Search for the cell housing the specified text and yield its (X, Y) center coordinate. 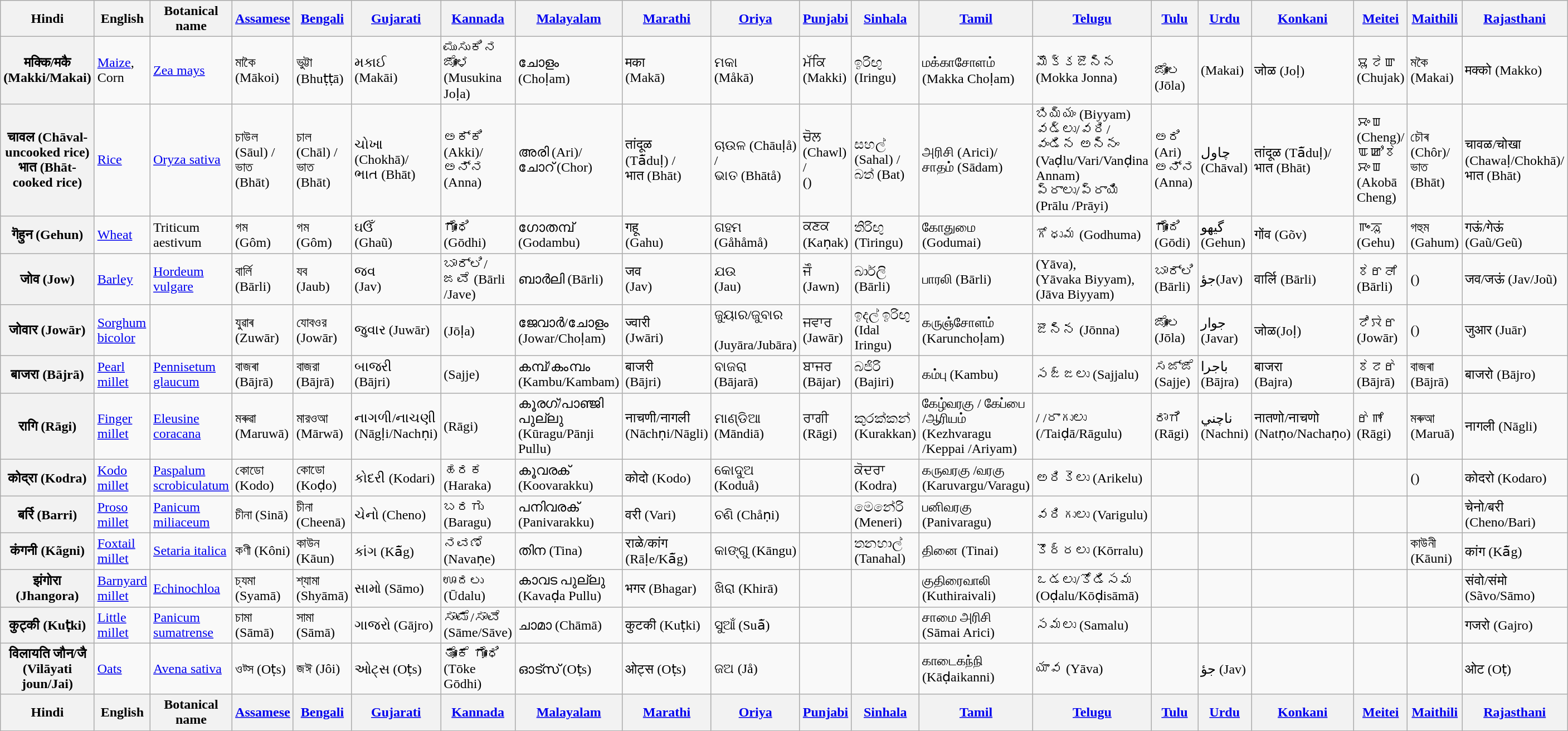
চ্যমা (Syamā) (263, 588)
संवो/संमो (Sãvo/Sāmo) (1515, 588)
ꯕꯥꯔꯂꯤ (Bārli) (1381, 279)
যুৱাৰ(Zuwār) (263, 330)
Pennisetum glaucum (192, 374)
കൂരഗ്/പാഞ്ജി പുല്ലു (Kūragu/Pānji Pullu) (568, 426)
गोंव (Gõv) (1303, 235)
Rice (122, 160)
କାଙ୍ଗୁ (Kāngu) (756, 552)
Wheat (122, 235)
चेनो/बरी (Cheno/Bari) (1515, 515)
Kodo millet (122, 478)
मक्को (Makko) (1515, 70)
ꯔꯥꯒꯤ (Rāgi) (1381, 426)
ಸಜ್ಜೆ (Sajje) (1175, 374)
कोदरो (Kodaro) (1515, 478)
जोळ (Joḷ) (1303, 70)
ਬਾਜਰ (Bājar) (826, 374)
জঈ (Jôi) (322, 669)
चावल (Chāval-uncooked rice) भात (Bhāt-cooked rice) (47, 160)
গহুম (Gahum) (1435, 235)
रागि (Rāgi) (47, 426)
കമ്പ്/കംമ്പം (Kambu/Kambam) (568, 374)
கேழ்வரகு / கேப்பை /ஆரியம் (Kezhvaragu /Keppai /Ariyam) (976, 426)
नातणो/नाचणो (Natṇo/Nachaṇo) (1303, 426)
பாரலி (Bārli) (976, 279)
কোডো (Kodo) (263, 478)
झंगोरा (Jhangora) (47, 588)
बाजरी(Bājri) (666, 374)
వరిగులు (Varigulu) (1092, 515)
அரிசி (Arici)/ சாதம் (Sādam) (976, 160)
(Jōḷa) (478, 330)
యావ (Yāva) (1092, 669)
गहू(Gahu) (666, 235)
गॆहुन (Gehun) (47, 235)
ચોખા (Chokhā)/ ભાત (Bhāt) (396, 160)
तांदूळ (Tā̃duḷ)/ भात (Bhāt) (1303, 160)
குதிரைவாலி (Kuthiraivali) (976, 588)
ઓટ્સ (Oṭs) (396, 669)
കാവട പുല്ലു (Kavaḍa Pullu) (568, 588)
چاول(Chāval) (1225, 160)
జొన్న (Jōnna) (1092, 330)
ಗೋಧಿ (Gōdhi) (478, 235)
ജേവാർ/ചോളം (Jowar/Choḷam) (568, 330)
સામો (Sāmo) (396, 588)
মৰুৱা (Maruwā) (263, 426)
Triticum aestivum (192, 235)
কাউন (Kāun) (322, 552)
નાગળી/નાચણી(Nāgḷi/Nachṇi) (396, 426)
ബാർലി (Bārli) (568, 279)
Foxtail millet (122, 552)
ඉරිඟු (Iringu) (885, 70)
ಸಾಮೆ/ಸಾವೆ (Sāme/Sāve) (478, 625)
ناچني(Nachni) (1225, 426)
गजरो (Gajro) (1515, 625)
කුරක්කන් (Kurakkan) (885, 426)
ਜਵਾਰ (Jawār) (826, 330)
Avena sativa (192, 669)
ചാമാ (Chāmā) (568, 625)
மக்காசோளம் (Makka Choḷam) (976, 70)
பனிவரகு (Panivaragu) (976, 515)
Eleusine coracana (192, 426)
কাউনী (Kāuni) (1435, 552)
ಬರಗು (Baragu) (478, 515)
ಹರಕ (Haraka) (478, 478)
Sorghum bicolor (122, 330)
मका(Makā) (666, 70)
මෙනේරි (Meneri) (885, 515)
ओट्स (Oṭs) (666, 669)
राळे/कांग (Rāḷe/Kā̃g) (666, 552)
वार्लि (Bārli) (1303, 279)
Maize,Corn (122, 70)
जोळ(Joḷ) (1303, 330)
(Yāva), (Yāvaka Biyyam), (Jāva Biyyam) (1092, 279)
තනහාල් (Tanahal) (885, 552)
காடைகந்நி (Kāḍaikanni) (976, 669)
যোবওর (Jowār) (322, 330)
ചോളം (Choḷam) (568, 70)
जव(Jav) (666, 279)
Oats (122, 669)
Panicum sumatrense (192, 625)
মৰুআ (Maruā) (1435, 426)
جؤ (Jav) (1225, 669)
ಅಕ್ಕಿ (Akki)/ ಅನ್ನ (Anna) (478, 160)
گيهو(Gehun) (1225, 235)
ꯒꯦꯍꯨ (Gehu) (1381, 235)
ਚੋਲ (Chawl) / () (826, 160)
Echinochloa (192, 588)
କୋଦୁଅ (Koduå) (756, 478)
कोदो (Kodo) (666, 478)
જવ(Jav) (396, 279)
कुट्की (Kuṭki) (47, 625)
শ্যামা (Shyāmā) (322, 588)
ತೋಕೆ ಗೋಧಿ (Tōke Gōdhi) (478, 669)
ꯆꯨꯖꯥꯛ (Chujak) (1381, 70)
ଚଣି (Chåṇi) (756, 515)
බජිරි (Bajiri) (885, 374)
അരി (Ari)/ ചോറ് (Chor) (568, 160)
মাকৈ(Mākoi) (263, 70)
సమలు (Samalu) (1092, 625)
કોદરી (Kodari) (396, 478)
ভুট্টা(Bhuṭṭā) (322, 70)
চাল (Chāl) / ভাত (Bhāt) (322, 160)
మొక్కజొన్న (Mokka Jonna) (1092, 70)
Setaria italica (192, 552)
ଜୁୟାର/ଜୁବାର(Juyāra/Jubāra) (756, 330)
বাজরা (Bājrā) (322, 374)
బియ్యం (Biyyam)వడ్లు/వరి/వండిన అన్నం (Vaḍlu/Vari/Vanḍina Annam)ప్రాలు/ప్రాయి (Prālu /Prāyi) (1092, 160)
কণী (Kôni) (263, 552)
Panicum miliaceum (192, 515)
चावळ/चोखा (Chawaḷ/Chokhā)/ भात (Bhāt) (1515, 160)
ನವಣೆ (Navaṇe) (478, 552)
ಮುಸುಕಿನ ಜೋಳ(Musukina Joḷa) (478, 70)
ꯆꯦꯡ (Cheng)/ ꯑꯀꯪꯕꯥ ꯆꯦꯡ (Akobā Cheng) (1381, 160)
जोव (Jow) (47, 279)
মকৈ (Makai) (1435, 70)
ମକା (Måkā) (756, 70)
جؤ(Jav) (1225, 279)
विलायति जौन/जै (Vilāyati joun/Jai) (47, 669)
ꯕꯥꯖꯔꯥ (Bājrā) (1381, 374)
ज्वारी(Jwāri) (666, 330)
සහල් (Sahal) / බත් (Bat) (885, 160)
தினை (Tinai) (976, 552)
ರಾಗಿ (Rāgi) (1175, 426)
চীনা (Sinā) (263, 515)
Hordeum vulgare (192, 279)
ବାଜରା(Bājarā) (756, 374)
कंगनी (Kãgni) (47, 552)
ਕਣਕ (Kaṇak) (826, 235)
চীনা (Cheenā) (322, 515)
ગાજરો (Gājro) (396, 625)
ઘઉઁ (Ghaũ) (396, 235)
ಬಾರ್ಲಿ/ಜವೆ (Bārli /Jave) (478, 279)
नाचणी/नागली(Nāchṇi/Nāgli) (666, 426)
जुआर (Juār) (1515, 330)
(Sajje) (478, 374)
যব(Jaub) (322, 279)
ഗോതമ്പ് (Godambu) (568, 235)
ಊದಲು (Ūdalu) (478, 588)
ਜੋੰ (Jawn) (826, 279)
બાજરી(Bājri) (396, 374)
Finger millet (122, 426)
চাউল (Sāul) / ভাত (Bhāt) (263, 160)
गऊं/गेऊं (Gaũ/Geũ) (1515, 235)
जव/जऊं (Jav/Joũ) (1515, 279)
সামা (Sāmā) (322, 625)
बाजरो (Bājro) (1515, 374)
ഓട്സ് (Oṭs) (568, 669)
சாமை அரிசி (Sāmai Arici) (976, 625)
ఒడలు/కోడిసమ (Oḍalu/Kōḍisāmā) (1092, 588)
ଗହମ(Gåhåmå) (756, 235)
तांदूळ(Tā̃duḷ) / भात (Bhāt) (666, 160)
Barley (122, 279)
Proso millet (122, 515)
મકાઈ(Makāi) (396, 70)
চামা (Sāmā) (263, 625)
കൂവരക് (Koovarakku) (568, 478)
(Makai) (1225, 70)
કાંગ (Kā̃g) (396, 552)
ओट (Oṭ) (1515, 669)
باجرا(Bājra) (1225, 374)
Zea mays (192, 70)
Barnyard millet (122, 588)
ಅರಿ (Ari) ಅನ್ನ (Anna) (1175, 160)
ඉදල් ඉරිඟු (Idal Iringu) (885, 330)
ਕੋਦਰਾ (Kodra) (885, 478)
नागली (Nāgli) (1515, 426)
కొర్రలు (Kōrralu) (1092, 552)
கருஞ்சோளம் (Karunchoḷam) (976, 330)
جوار(Javar) (1225, 330)
ਮੱਕਿ(Makki) (826, 70)
কোডো (Koḍo) (322, 478)
कुटकी (Kuṭki) (666, 625)
बर्रि (Barri) (47, 515)
कोद्रा (Kodra) (47, 478)
ಬಾರ್ಲಿ (Bārli) (1175, 279)
Oryza sativa (192, 160)
බාර්ලි (Bārli) (885, 279)
ଜଅ (Jå) (756, 669)
Little millet (122, 625)
Paspalum scrobiculatum (192, 478)
തിന (Tina) (568, 552)
പനിവരക് (Panivarakku) (568, 515)
ಗೋದಿ (Gōdi) (1175, 235)
बाजरा (Bājrā) (47, 374)
/ /రాగులు(/Taiḍā/Rāgulu) (1092, 426)
(Rāgi) (478, 426)
సజ్జలు (Sajjalu) (1092, 374)
वरी (Vari) (666, 515)
ଚାଉଳ (Chāuḷå) / ଭାତ (Bhātå) (756, 160)
ওট্স (Oṭs) (263, 669)
கம்பு (Kambu) (976, 374)
চৌৰ (Chôr)/ ভাত (Bhāt) (1435, 160)
கருவரகு /வரகு (Karuvargu/Varagu) (976, 478)
ꯖꯣꯋꯥꯔ (Jowār) (1381, 330)
मक्कि/मकै (Makki/Makai) (47, 70)
கோதுமை (Godumai) (976, 235)
बाजरा(Bajra) (1303, 374)
అరికెలు (Arikelu) (1092, 478)
মারওআ (Mārwā) (322, 426)
ଯଉ(Jau) (756, 279)
තිරිඟු (Tiringu) (885, 235)
বাৰ্লি(Bārli) (263, 279)
ਰਾਗੀ (Rāgi) (826, 426)
గోధుమ (Godhuma) (1092, 235)
જુવાર (Juwār) (396, 330)
भगर (Bhagar) (666, 588)
जोवार (Jowār) (47, 330)
कांग (Kā̃g) (1515, 552)
ଖିରା (Khirā) (756, 588)
ચેનો (Cheno) (396, 515)
Pearl millet (122, 374)
ସୁଆଁ (Suā̃) (756, 625)
ମାଣ୍ଡିଆ(Māndiā) (756, 426)
